Find where the given text appears and provide that cell's center as [x, y] coordinate. 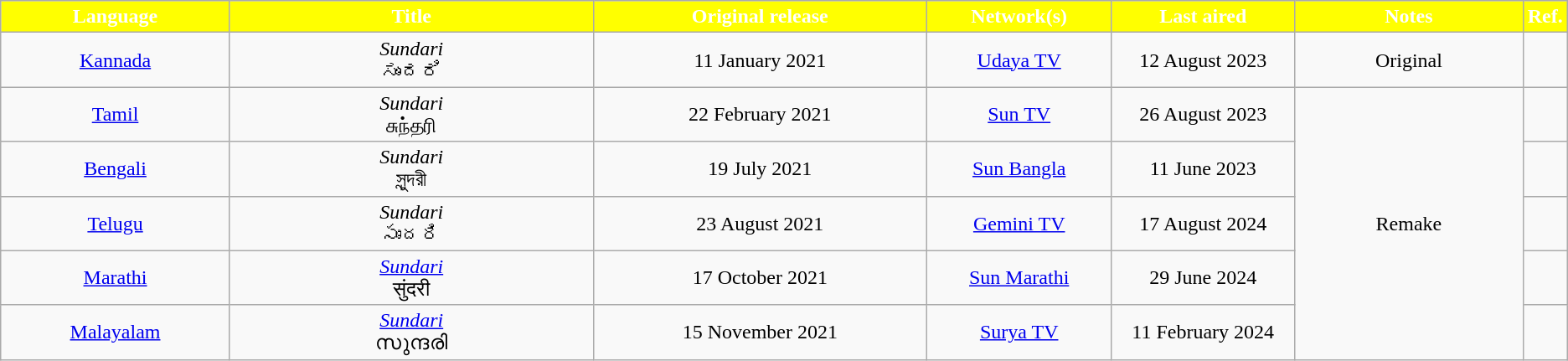
Original [1409, 60]
Last aired [1203, 17]
19 July 2021 [761, 169]
Original release [761, 17]
12 August 2023 [1203, 60]
Bengali [116, 169]
Tamil [116, 114]
Gemini TV [1019, 223]
29 June 2024 [1203, 278]
Marathi [116, 278]
Sun TV [1019, 114]
Malayalam [116, 332]
17 October 2021 [761, 278]
17 August 2024 [1203, 223]
Language [116, 17]
15 November 2021 [761, 332]
Surya TV [1019, 332]
11 January 2021 [761, 60]
Kannada [116, 60]
11 June 2023 [1203, 169]
11 February 2024 [1203, 332]
Sundari సుందరి [411, 223]
Sundari সুন্দরী [411, 169]
Remake [1409, 223]
Ref. [1545, 17]
Telugu [116, 223]
Sundari സുന്ദരി [411, 332]
Title [411, 17]
Sundari सुंदरी [411, 278]
26 August 2023 [1203, 114]
Sundari ಸುಂದರಿ [411, 60]
Notes [1409, 17]
Sun Marathi [1019, 278]
23 August 2021 [761, 223]
Network(s) [1019, 17]
Sun Bangla [1019, 169]
Sundari சுந்தரி [411, 114]
Udaya TV [1019, 60]
22 February 2021 [761, 114]
